Output the (x, y) coordinate of the center of the cell containing the given text.  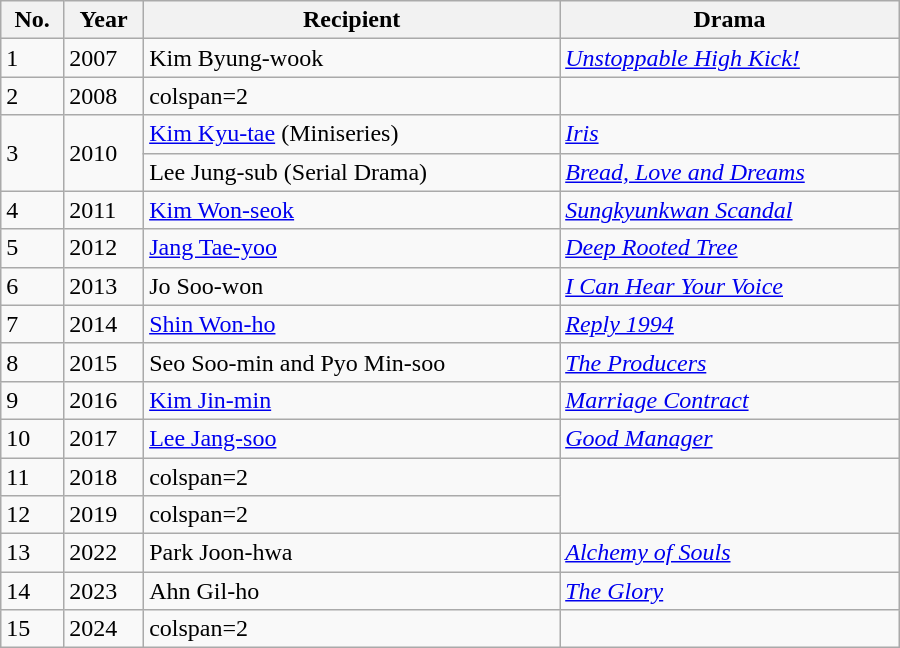
2022 (104, 553)
Bread, Love and Dreams (730, 172)
Kim Byung-wook (352, 58)
Deep Rooted Tree (730, 248)
2019 (104, 515)
Kim Jin-min (352, 400)
6 (32, 286)
3 (32, 153)
2 (32, 96)
The Producers (730, 362)
2024 (104, 629)
5 (32, 248)
Jang Tae-yoo (352, 248)
15 (32, 629)
2015 (104, 362)
2017 (104, 438)
Drama (730, 20)
Seo Soo-min and Pyo Min-soo (352, 362)
Sungkyunkwan Scandal (730, 210)
No. (32, 20)
2012 (104, 248)
Unstoppable High Kick! (730, 58)
2007 (104, 58)
7 (32, 324)
Marriage Contract (730, 400)
Year (104, 20)
2023 (104, 591)
Kim Kyu-tae (Miniseries) (352, 134)
Kim Won-seok (352, 210)
Good Manager (730, 438)
Lee Jung-sub (Serial Drama) (352, 172)
Ahn Gil-ho (352, 591)
The Glory (730, 591)
14 (32, 591)
Recipient (352, 20)
Alchemy of Souls (730, 553)
4 (32, 210)
13 (32, 553)
2018 (104, 477)
2013 (104, 286)
12 (32, 515)
2014 (104, 324)
Lee Jang-soo (352, 438)
8 (32, 362)
11 (32, 477)
2010 (104, 153)
10 (32, 438)
2016 (104, 400)
2011 (104, 210)
Iris (730, 134)
2008 (104, 96)
Park Joon-hwa (352, 553)
I Can Hear Your Voice (730, 286)
Shin Won-ho (352, 324)
Jo Soo-won (352, 286)
1 (32, 58)
9 (32, 400)
Reply 1994 (730, 324)
